For the text-containing cell, return its midpoint in (X, Y) coordinate format. 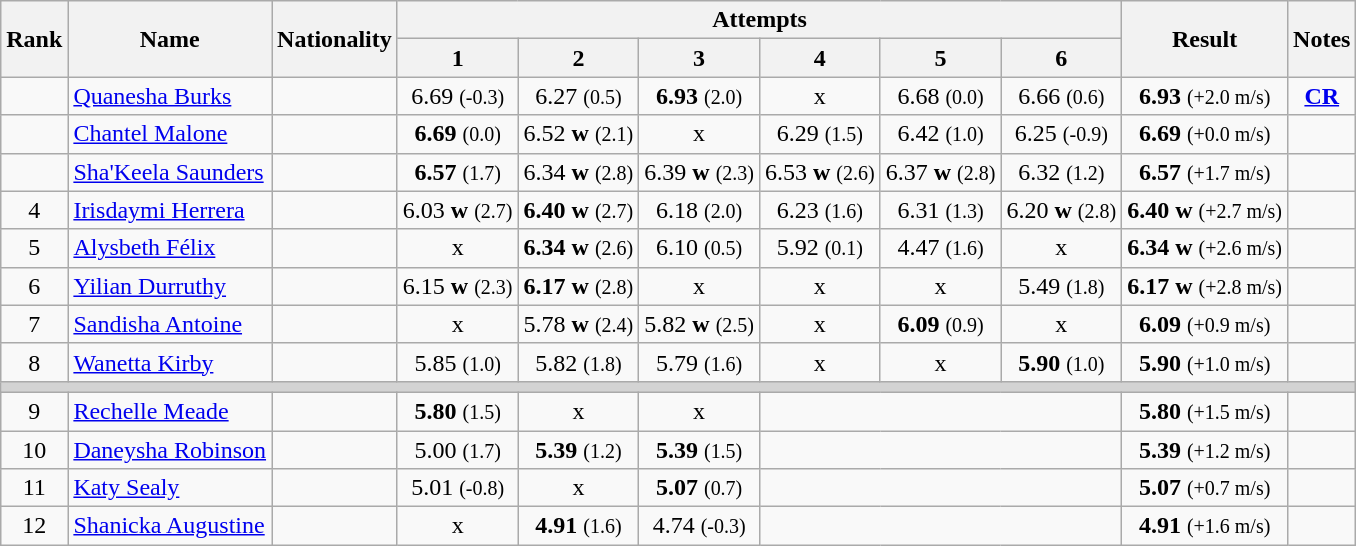
6.53 w (2.6) (820, 172)
1 (458, 58)
6.10 (0.5) (700, 248)
Wanetta Kirby (170, 362)
Yilian Durruthy (170, 286)
6.69 (-0.3) (458, 96)
5.80 (+1.5 m/s) (1205, 411)
Daneysha Robinson (170, 449)
Notes (1322, 39)
9 (34, 411)
10 (34, 449)
8 (34, 362)
Attempts (759, 20)
5.39 (1.2) (578, 449)
6.18 (2.0) (700, 210)
Rank (34, 39)
6.93 (+2.0 m/s) (1205, 96)
6.66 (0.6) (1062, 96)
6.09 (+0.9 m/s) (1205, 324)
5.90 (+1.0 m/s) (1205, 362)
7 (34, 324)
6.17 w (2.8) (578, 286)
4.91 (+1.6 m/s) (1205, 526)
6.15 w (2.3) (458, 286)
6.27 (0.5) (578, 96)
Chantel Malone (170, 134)
5.07 (0.7) (700, 488)
Quanesha Burks (170, 96)
6.93 (2.0) (700, 96)
5.82 w (2.5) (700, 324)
5.82 (1.8) (578, 362)
Result (1205, 39)
5.07 (+0.7 m/s) (1205, 488)
11 (34, 488)
Irisdaymi Herrera (170, 210)
5.90 (1.0) (1062, 362)
6.68 (0.0) (940, 96)
2 (578, 58)
6.20 w (2.8) (1062, 210)
Name (170, 39)
6.23 (1.6) (820, 210)
6.31 (1.3) (940, 210)
5.39 (1.5) (700, 449)
5.78 w (2.4) (578, 324)
5.01 (-0.8) (458, 488)
Alysbeth Félix (170, 248)
6.39 w (2.3) (700, 172)
6.69 (+0.0 m/s) (1205, 134)
6.69 (0.0) (458, 134)
6.37 w (2.8) (940, 172)
Rechelle Meade (170, 411)
6.34 w (+2.6 m/s) (1205, 248)
6.40 w (2.7) (578, 210)
5.80 (1.5) (458, 411)
Sandisha Antoine (170, 324)
3 (700, 58)
5.49 (1.8) (1062, 286)
12 (34, 526)
6.17 w (+2.8 m/s) (1205, 286)
6.57 (+1.7 m/s) (1205, 172)
6.09 (0.9) (940, 324)
5.00 (1.7) (458, 449)
5.39 (+1.2 m/s) (1205, 449)
6.32 (1.2) (1062, 172)
Shanicka Augustine (170, 526)
Sha'Keela Saunders (170, 172)
Katy Sealy (170, 488)
5.79 (1.6) (700, 362)
4.47 (1.6) (940, 248)
6.34 w (2.8) (578, 172)
6.57 (1.7) (458, 172)
6.25 (-0.9) (1062, 134)
4.74 (-0.3) (700, 526)
6.29 (1.5) (820, 134)
CR (1322, 96)
5.85 (1.0) (458, 362)
6.34 w (2.6) (578, 248)
6.03 w (2.7) (458, 210)
4.91 (1.6) (578, 526)
6.52 w (2.1) (578, 134)
6.40 w (+2.7 m/s) (1205, 210)
6.42 (1.0) (940, 134)
5.92 (0.1) (820, 248)
Nationality (335, 39)
